Locate the cell with the specified text and output its (X, Y) center coordinate. 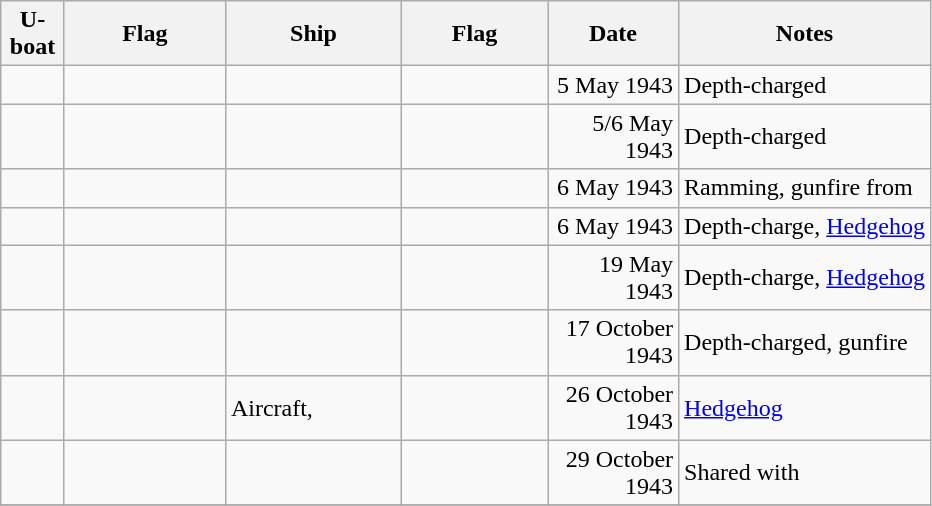
5 May 1943 (614, 85)
Ship (313, 34)
Ramming, gunfire from (805, 188)
5/6 May 1943 (614, 136)
26 October 1943 (614, 408)
19 May 1943 (614, 278)
Shared with (805, 472)
Date (614, 34)
Notes (805, 34)
U-boat (33, 34)
Depth-charged, gunfire (805, 342)
Hedgehog (805, 408)
29 October 1943 (614, 472)
Aircraft, (313, 408)
17 October 1943 (614, 342)
